For the text-containing cell, return its midpoint in [x, y] coordinate format. 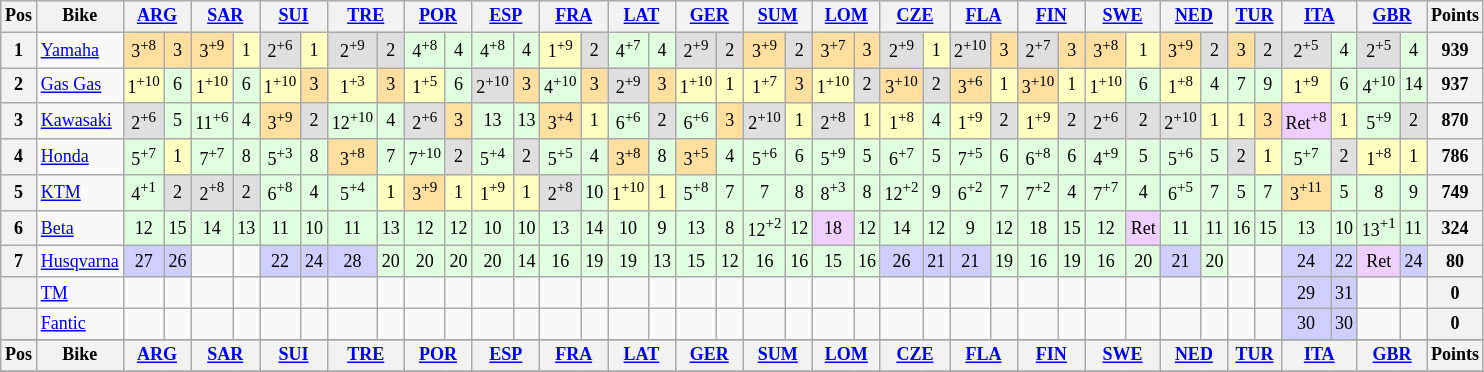
Beta [80, 228]
29 [1306, 292]
13+1 [1378, 228]
4+1 [144, 193]
4+9 [1106, 157]
3+4 [560, 121]
Husqvarna [80, 262]
12+10 [352, 121]
Yamaha [80, 50]
6+5 [1180, 193]
1+7 [764, 86]
5+8 [696, 193]
3+5 [696, 157]
7+10 [424, 157]
KTM [80, 193]
870 [1456, 121]
3+7 [832, 50]
Fantic [80, 324]
Gas Gas [80, 86]
80 [1456, 262]
27 [144, 262]
28 [352, 262]
2+7 [1038, 50]
7+2 [1038, 193]
6+7 [902, 157]
3+6 [970, 86]
3+11 [1306, 193]
Kawasaki [80, 121]
8+3 [832, 193]
749 [1456, 193]
Ret+8 [1306, 121]
11+6 [212, 121]
324 [1456, 228]
1+5 [424, 86]
7+5 [970, 157]
4+7 [628, 50]
31 [1344, 292]
786 [1456, 157]
1+3 [352, 86]
6+2 [970, 193]
939 [1456, 50]
5+5 [560, 157]
TM [80, 292]
5+3 [280, 157]
Honda [80, 157]
937 [1456, 86]
